Identify which cell holds the provided text, then report its (x, y) central coordinate. 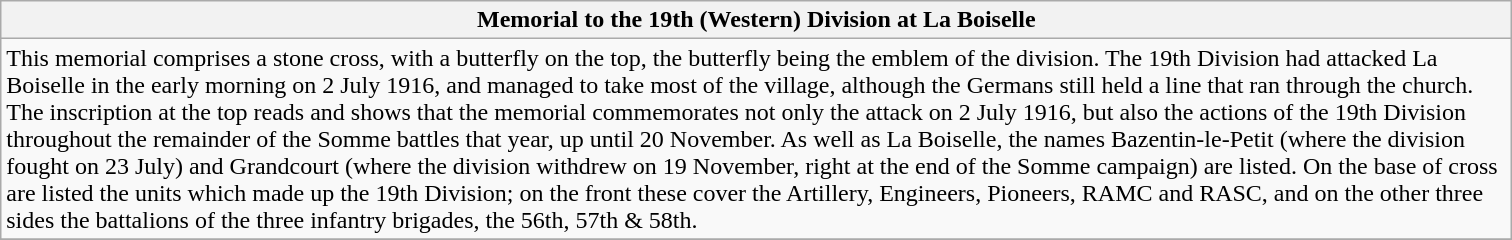
Memorial to the 19th (Western) Division at La Boiselle (756, 20)
